Provide the (X, Y) coordinate of the cell's center where the given text is located.  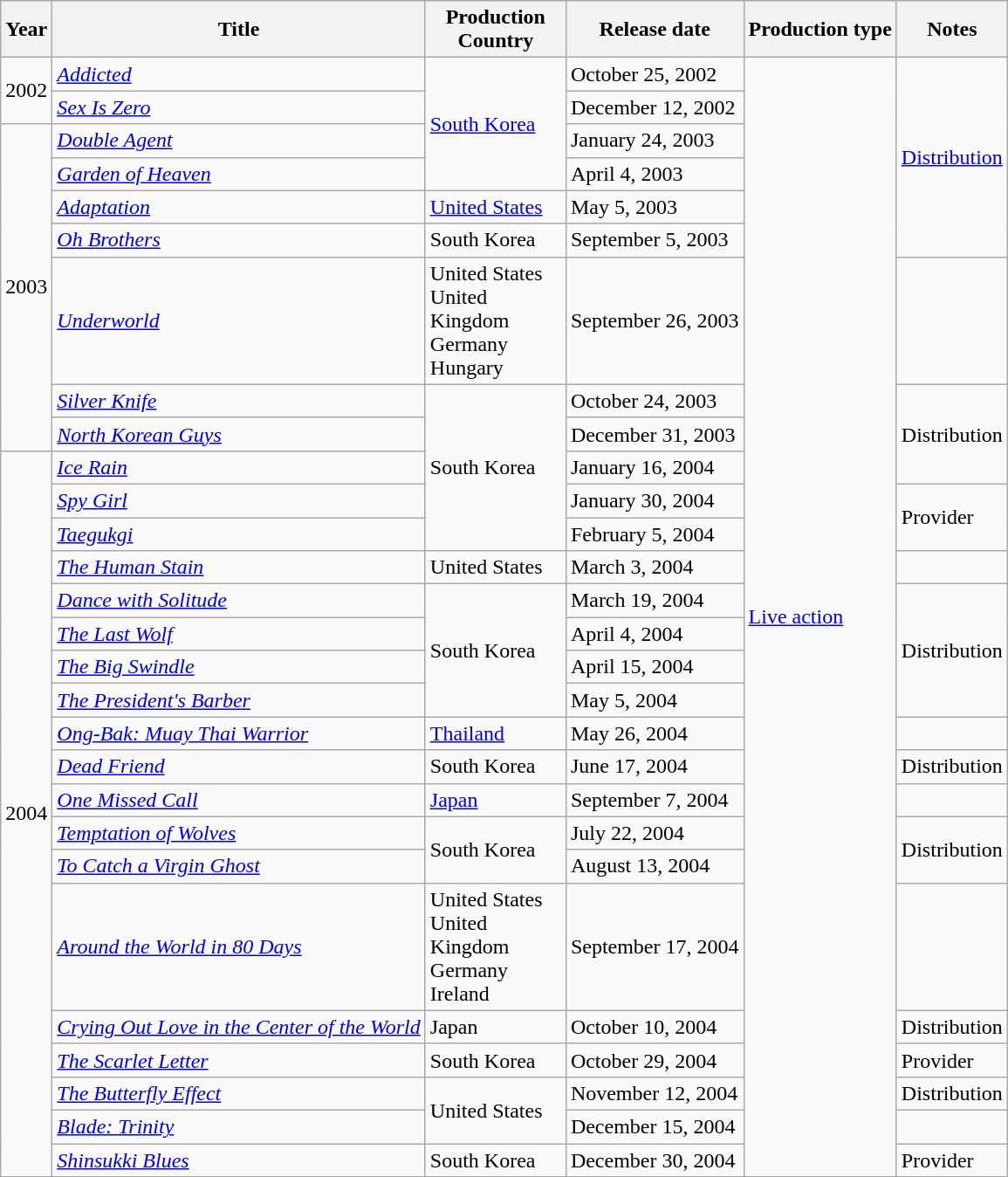
Spy Girl (239, 500)
Crying Out Love in the Center of the World (239, 1027)
Silver Knife (239, 401)
Taegukgi (239, 533)
September 5, 2003 (655, 240)
January 30, 2004 (655, 500)
October 24, 2003 (655, 401)
July 22, 2004 (655, 833)
2003 (26, 287)
October 29, 2004 (655, 1060)
United StatesUnited KingdomGermanyHungary (496, 320)
Temptation of Wolves (239, 833)
Double Agent (239, 141)
April 4, 2004 (655, 634)
September 7, 2004 (655, 800)
2002 (26, 91)
To Catch a Virgin Ghost (239, 866)
February 5, 2004 (655, 533)
December 31, 2003 (655, 434)
May 5, 2004 (655, 700)
Addicted (239, 74)
Ice Rain (239, 467)
January 24, 2003 (655, 141)
Thailand (496, 733)
North Korean Guys (239, 434)
Production type (820, 30)
March 3, 2004 (655, 568)
Release date (655, 30)
March 19, 2004 (655, 601)
2004 (26, 814)
Dead Friend (239, 767)
One Missed Call (239, 800)
Dance with Solitude (239, 601)
United StatesUnited KingdomGermanyIreland (496, 946)
Underworld (239, 320)
Shinsukki Blues (239, 1160)
Garden of Heaven (239, 174)
April 15, 2004 (655, 667)
Live action (820, 617)
Adaptation (239, 207)
Ong-Bak: Muay Thai Warrior (239, 733)
December 12, 2002 (655, 107)
Notes (951, 30)
May 26, 2004 (655, 733)
August 13, 2004 (655, 866)
The Last Wolf (239, 634)
Blade: Trinity (239, 1126)
September 26, 2003 (655, 320)
September 17, 2004 (655, 946)
The Big Swindle (239, 667)
Title (239, 30)
April 4, 2003 (655, 174)
June 17, 2004 (655, 767)
The Human Stain (239, 568)
Production Country (496, 30)
October 10, 2004 (655, 1027)
November 12, 2004 (655, 1093)
December 30, 2004 (655, 1160)
The Scarlet Letter (239, 1060)
Year (26, 30)
Oh Brothers (239, 240)
May 5, 2003 (655, 207)
Sex Is Zero (239, 107)
The President's Barber (239, 700)
January 16, 2004 (655, 467)
October 25, 2002 (655, 74)
The Butterfly Effect (239, 1093)
Around the World in 80 Days (239, 946)
December 15, 2004 (655, 1126)
